Locate the cell with the specified text and output its [x, y] center coordinate. 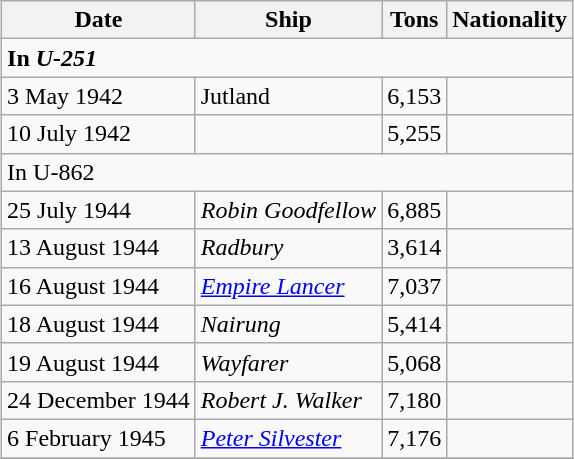
16 August 1944 [99, 286]
18 August 1944 [99, 324]
Date [99, 20]
7,176 [414, 438]
3,614 [414, 248]
6,153 [414, 96]
In U-862 [288, 172]
Wayfarer [288, 362]
25 July 1944 [99, 210]
6 February 1945 [99, 438]
In U-251 [288, 58]
5,255 [414, 134]
24 December 1944 [99, 400]
5,068 [414, 362]
13 August 1944 [99, 248]
Ship [288, 20]
Jutland [288, 96]
Nairung [288, 324]
Nationality [510, 20]
7,037 [414, 286]
7,180 [414, 400]
Robert J. Walker [288, 400]
Tons [414, 20]
10 July 1942 [99, 134]
Peter Silvester [288, 438]
19 August 1944 [99, 362]
Robin Goodfellow [288, 210]
5,414 [414, 324]
3 May 1942 [99, 96]
Empire Lancer [288, 286]
6,885 [414, 210]
Radbury [288, 248]
